From the cell containing the given text, extract its center point as (X, Y) coordinate. 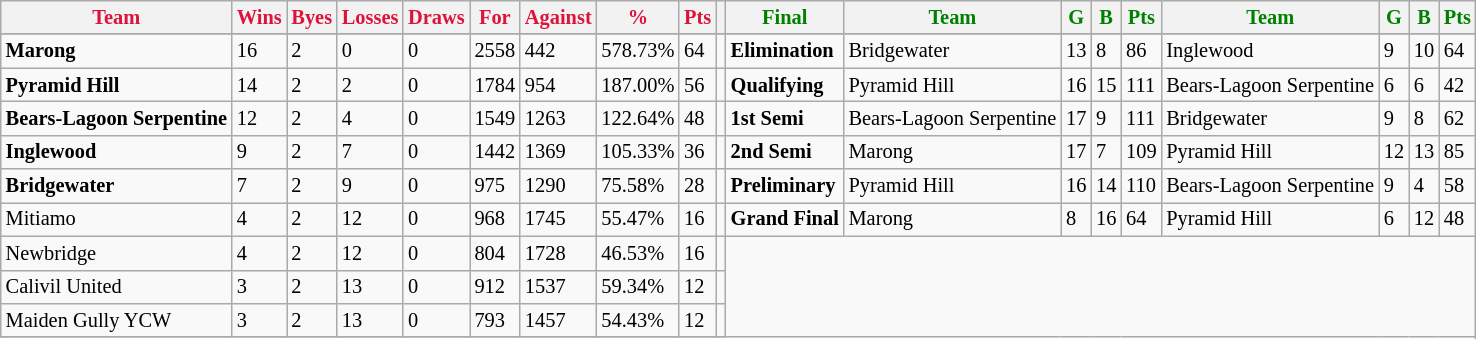
42 (1458, 85)
442 (558, 51)
Final (785, 17)
10 (1424, 51)
1549 (495, 118)
110 (1141, 186)
58 (1458, 186)
54.43% (638, 320)
For (495, 17)
75.58% (638, 186)
Draws (436, 17)
86 (1141, 51)
Wins (260, 17)
Preliminary (785, 186)
Against (558, 17)
122.64% (638, 118)
1442 (495, 152)
85 (1458, 152)
56 (698, 85)
Losses (370, 17)
36 (698, 152)
59.34% (638, 287)
1784 (495, 85)
Calivil United (116, 287)
975 (495, 186)
1369 (558, 152)
55.47% (638, 219)
968 (495, 219)
Qualifying (785, 85)
1457 (558, 320)
28 (698, 186)
1537 (558, 287)
1728 (558, 253)
1st Semi (785, 118)
105.33% (638, 152)
2558 (495, 51)
Maiden Gully YCW (116, 320)
1745 (558, 219)
912 (495, 287)
2nd Semi (785, 152)
Mitiamo (116, 219)
187.00% (638, 85)
109 (1141, 152)
46.53% (638, 253)
578.73% (638, 51)
Newbridge (116, 253)
1290 (558, 186)
1263 (558, 118)
954 (558, 85)
Elimination (785, 51)
% (638, 17)
Grand Final (785, 219)
Byes (311, 17)
62 (1458, 118)
15 (1106, 85)
804 (495, 253)
793 (495, 320)
